For the text-containing cell, return its midpoint in (X, Y) coordinate format. 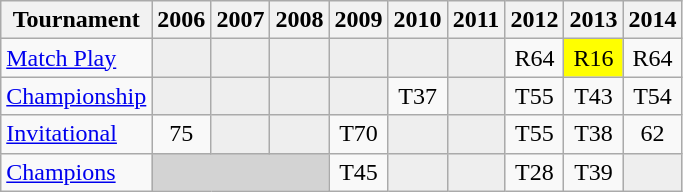
T45 (358, 172)
75 (182, 134)
2014 (652, 20)
2006 (182, 20)
T70 (358, 134)
2007 (240, 20)
T54 (652, 96)
Championship (76, 96)
T43 (594, 96)
Champions (76, 172)
2009 (358, 20)
T37 (418, 96)
2008 (300, 20)
T39 (594, 172)
2010 (418, 20)
Tournament (76, 20)
2012 (534, 20)
T38 (594, 134)
R16 (594, 58)
Invitational (76, 134)
T28 (534, 172)
2011 (476, 20)
62 (652, 134)
Match Play (76, 58)
2013 (594, 20)
